From the cell containing the given text, extract its center point as [x, y] coordinate. 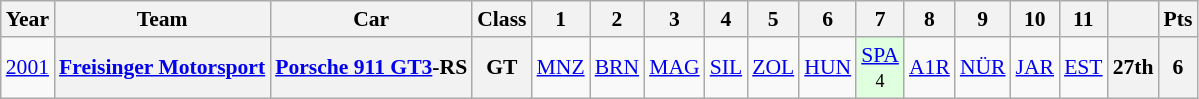
A1R [930, 68]
Freisinger Motorsport [162, 68]
27th [1134, 68]
Team [162, 19]
Pts [1178, 19]
2 [618, 19]
MAG [674, 68]
SIL [726, 68]
1 [561, 19]
9 [983, 19]
JAR [1036, 68]
Porsche 911 GT3-RS [371, 68]
SPA4 [880, 68]
2001 [28, 68]
Class [502, 19]
ZOL [773, 68]
5 [773, 19]
EST [1084, 68]
Car [371, 19]
8 [930, 19]
Year [28, 19]
10 [1036, 19]
11 [1084, 19]
7 [880, 19]
NÜR [983, 68]
GT [502, 68]
3 [674, 19]
HUN [828, 68]
4 [726, 19]
BRN [618, 68]
MNZ [561, 68]
